From the cell containing the given text, extract its center point as (x, y) coordinate. 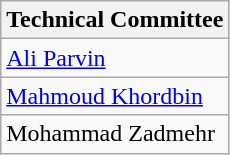
Technical Committee (115, 20)
Mohammad Zadmehr (115, 134)
Mahmoud Khordbin (115, 96)
Ali Parvin (115, 58)
